Extract the (X, Y) coordinate from the center of the cell holding the provided text.  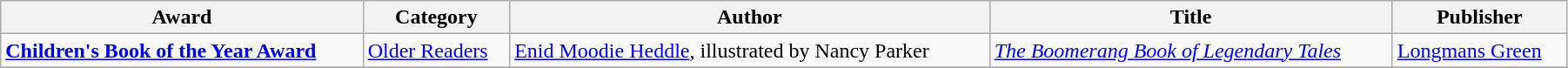
Enid Moodie Heddle, illustrated by Nancy Parker (750, 51)
The Boomerang Book of Legendary Tales (1190, 51)
Award (182, 17)
Title (1190, 17)
Category (437, 17)
Author (750, 17)
Older Readers (437, 51)
Longmans Green (1479, 51)
Children's Book of the Year Award (182, 51)
Publisher (1479, 17)
